Pinpoint the cell where the given text exists, returning its (x, y) midpoint coordinate. 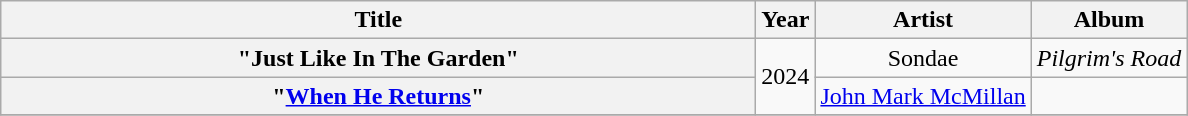
Album (1109, 20)
Title (378, 20)
Pilgrim's Road (1109, 58)
"Just Like In The Garden" (378, 58)
"When He Returns" (378, 96)
John Mark McMillan (923, 96)
Artist (923, 20)
Sondae (923, 58)
Year (786, 20)
2024 (786, 77)
